Pinpoint the cell where the given text exists, returning its [X, Y] midpoint coordinate. 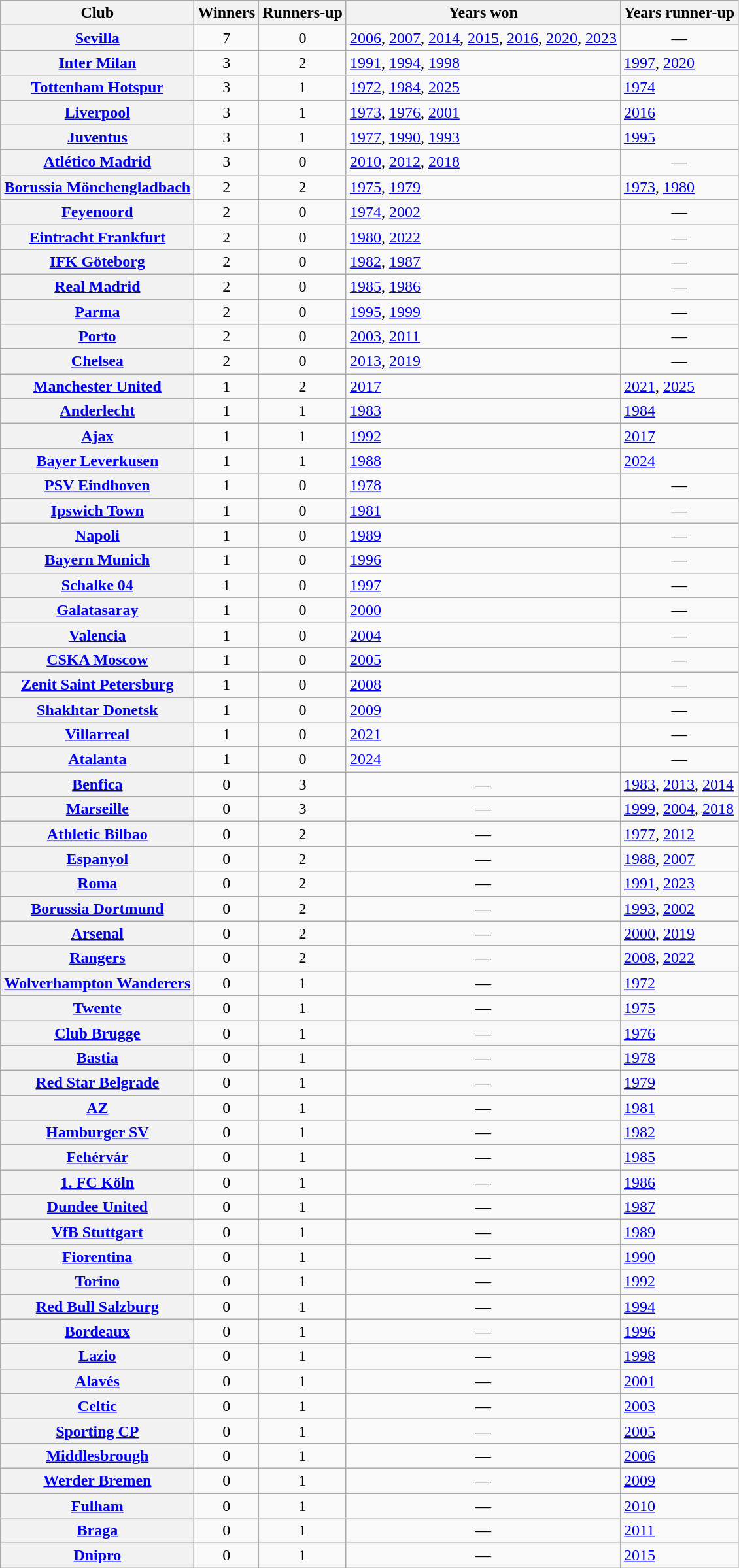
1. FC Köln [97, 1182]
1982 [679, 1133]
Years won [483, 13]
1983 [483, 411]
2008 [483, 684]
1998 [679, 1356]
2008, 2022 [679, 958]
Years runner-up [679, 13]
2001 [679, 1381]
2006, 2007, 2014, 2015, 2016, 2020, 2023 [483, 38]
Middlesbrough [97, 1456]
2011 [679, 1531]
2013, 2019 [483, 361]
1972, 1984, 2025 [483, 88]
Winners [226, 13]
Celtic [97, 1406]
7 [226, 38]
Porto [97, 337]
Eintracht Frankfurt [97, 237]
1995, 1999 [483, 312]
1975 [679, 1008]
1976 [679, 1033]
1985 [679, 1158]
Atalanta [97, 759]
Dundee United [97, 1207]
1974 [679, 88]
Werder Bremen [97, 1480]
1999, 2004, 2018 [679, 809]
1982, 1987 [483, 261]
Manchester United [97, 386]
1995 [679, 137]
1988 [483, 461]
2010, 2012, 2018 [483, 162]
Inter Milan [97, 63]
1984 [679, 411]
Liverpool [97, 112]
Anderlecht [97, 411]
1973, 1976, 2001 [483, 112]
Villarreal [97, 735]
2003 [679, 1406]
Lazio [97, 1356]
VfB Stuttgart [97, 1232]
Shakhtar Donetsk [97, 709]
IFK Göteborg [97, 261]
2015 [679, 1556]
1985, 1986 [483, 286]
Schalke 04 [97, 585]
Athletic Bilbao [97, 834]
Rangers [97, 958]
Wolverhampton Wanderers [97, 983]
Fulham [97, 1505]
Club [97, 13]
Real Madrid [97, 286]
Atlético Madrid [97, 162]
1991, 2023 [679, 884]
Dnipro [97, 1556]
AZ [97, 1108]
Benfica [97, 784]
Zenit Saint Petersburg [97, 684]
2010 [679, 1505]
1994 [679, 1307]
1993, 2002 [679, 909]
CSKA Moscow [97, 659]
Bordeaux [97, 1331]
2021 [483, 735]
Torino [97, 1282]
Feyenoord [97, 212]
Runners-up [303, 13]
1990 [679, 1257]
Sevilla [97, 38]
Borussia Dortmund [97, 909]
Espanyol [97, 859]
Alavés [97, 1381]
Arsenal [97, 933]
2004 [483, 635]
Fiorentina [97, 1257]
Bayer Leverkusen [97, 461]
2000, 2019 [679, 933]
Club Brugge [97, 1033]
Tottenham Hotspur [97, 88]
1977, 2012 [679, 834]
1986 [679, 1182]
1997 [483, 585]
1997, 2020 [679, 63]
2006 [679, 1456]
Fehérvár [97, 1158]
Braga [97, 1531]
Borussia Mönchengladbach [97, 187]
2021, 2025 [679, 386]
1972 [679, 983]
PSV Eindhoven [97, 486]
Juventus [97, 137]
Marseille [97, 809]
Roma [97, 884]
Bayern Munich [97, 560]
Bastia [97, 1058]
Ipswich Town [97, 510]
2000 [483, 610]
2003, 2011 [483, 337]
2016 [679, 112]
Chelsea [97, 361]
1977, 1990, 1993 [483, 137]
1974, 2002 [483, 212]
Red Bull Salzburg [97, 1307]
1979 [679, 1082]
1973, 1980 [679, 187]
1975, 1979 [483, 187]
1980, 2022 [483, 237]
1991, 1994, 1998 [483, 63]
1987 [679, 1207]
Ajax [97, 436]
Hamburger SV [97, 1133]
1988, 2007 [679, 859]
Red Star Belgrade [97, 1082]
Sporting CP [97, 1431]
Parma [97, 312]
Napoli [97, 535]
Twente [97, 1008]
Valencia [97, 635]
1983, 2013, 2014 [679, 784]
Galatasaray [97, 610]
